Find where the given text appears and provide that cell's center as [X, Y] coordinate. 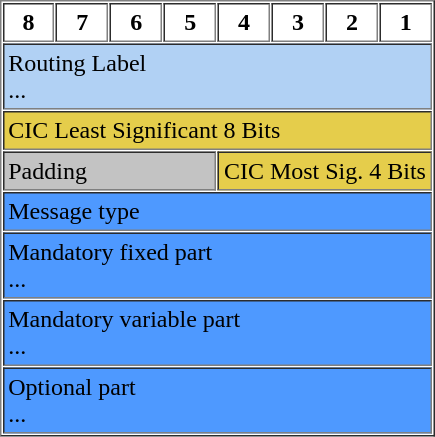
2 [352, 22]
Routing Label... [217, 77]
Message type [217, 212]
Optional part... [217, 401]
Mandatory fixed part... [217, 265]
Padding [109, 172]
CIC Least Significant 8 Bits [217, 130]
5 [190, 22]
3 [298, 22]
4 [244, 22]
6 [136, 22]
7 [82, 22]
CIC Most Sig. 4 Bits [325, 172]
1 [406, 22]
Mandatory variable part... [217, 333]
8 [28, 22]
